Return [x, y] of the center of cell containing provided text 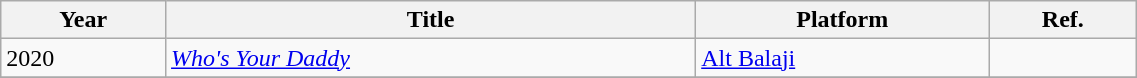
Ref. [1063, 20]
Platform [842, 20]
Who's Your Daddy [431, 58]
Title [431, 20]
Year [84, 20]
2020 [84, 58]
Alt Balaji [842, 58]
